Extract the [x, y] coordinate from the center of the cell holding the provided text.  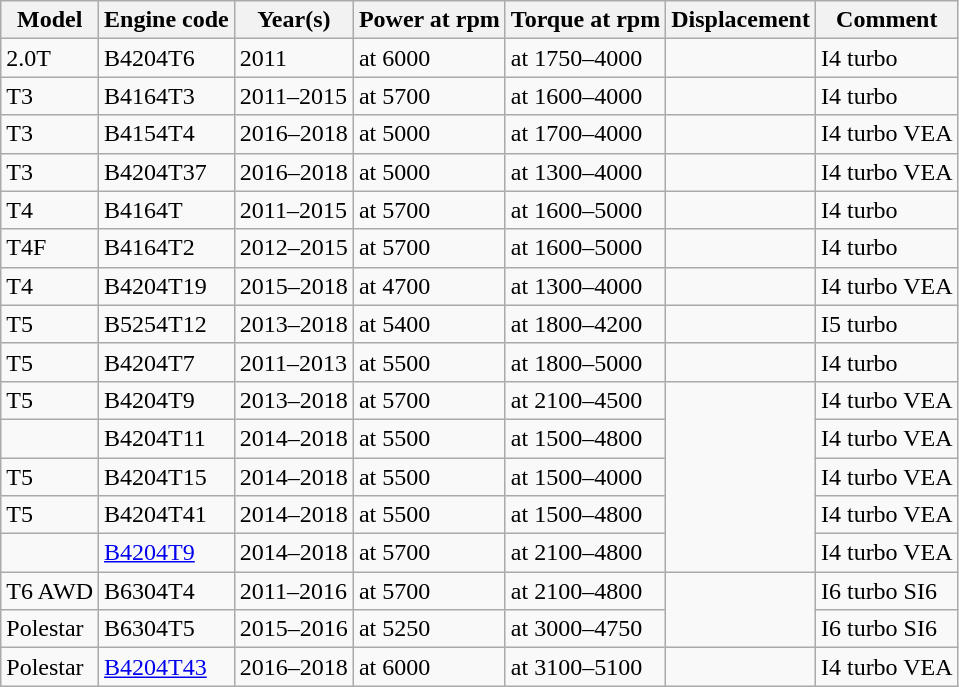
2015–2018 [294, 286]
at 1800–4200 [585, 324]
B4204T37 [167, 172]
B4204T43 [167, 667]
B4154T4 [167, 134]
at 5250 [429, 629]
at 3100–5100 [585, 667]
B6304T5 [167, 629]
B4164T2 [167, 248]
Engine code [167, 20]
2011–2013 [294, 362]
B4164T [167, 210]
at 1800–5000 [585, 362]
B4204T11 [167, 438]
Model [50, 20]
Year(s) [294, 20]
T6 AWD [50, 591]
B4204T41 [167, 515]
B4204T15 [167, 477]
Power at rpm [429, 20]
at 1500–4000 [585, 477]
at 5400 [429, 324]
Comment [886, 20]
at 2100–4500 [585, 400]
at 4700 [429, 286]
I5 turbo [886, 324]
2.0T [50, 58]
2012–2015 [294, 248]
B4204T7 [167, 362]
B4164T3 [167, 96]
at 3000–4750 [585, 629]
Torque at rpm [585, 20]
2011 [294, 58]
2011–2016 [294, 591]
at 1700–4000 [585, 134]
B4204T19 [167, 286]
at 1600–4000 [585, 96]
at 1750–4000 [585, 58]
B5254T12 [167, 324]
Displacement [741, 20]
T4F [50, 248]
2015–2016 [294, 629]
B4204T6 [167, 58]
B6304T4 [167, 591]
